Scan for the cell matching the given text and deliver its [X, Y] coordinate at center. 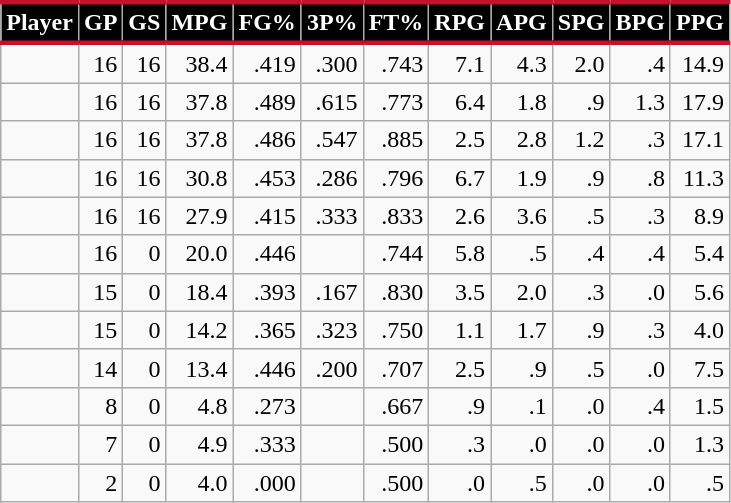
2.6 [460, 216]
17.9 [700, 102]
.796 [396, 178]
GS [144, 22]
.415 [267, 216]
3.6 [522, 216]
1.7 [522, 330]
.365 [267, 330]
2 [100, 483]
FT% [396, 22]
BPG [640, 22]
.667 [396, 406]
.707 [396, 368]
4.9 [200, 444]
GP [100, 22]
MPG [200, 22]
.419 [267, 63]
8 [100, 406]
.885 [396, 140]
14.2 [200, 330]
.547 [332, 140]
.486 [267, 140]
13.4 [200, 368]
.000 [267, 483]
6.4 [460, 102]
.167 [332, 292]
.615 [332, 102]
1.8 [522, 102]
30.8 [200, 178]
.323 [332, 330]
.833 [396, 216]
Player [40, 22]
2.8 [522, 140]
14 [100, 368]
7.1 [460, 63]
27.9 [200, 216]
5.6 [700, 292]
14.9 [700, 63]
SPG [581, 22]
3.5 [460, 292]
3P% [332, 22]
.489 [267, 102]
1.2 [581, 140]
1.9 [522, 178]
7 [100, 444]
.773 [396, 102]
1.1 [460, 330]
.273 [267, 406]
7.5 [700, 368]
.750 [396, 330]
RPG [460, 22]
20.0 [200, 254]
17.1 [700, 140]
18.4 [200, 292]
FG% [267, 22]
.744 [396, 254]
.200 [332, 368]
.830 [396, 292]
4.8 [200, 406]
8.9 [700, 216]
.300 [332, 63]
5.8 [460, 254]
APG [522, 22]
4.3 [522, 63]
11.3 [700, 178]
.453 [267, 178]
.8 [640, 178]
.743 [396, 63]
PPG [700, 22]
5.4 [700, 254]
.286 [332, 178]
6.7 [460, 178]
38.4 [200, 63]
1.5 [700, 406]
.1 [522, 406]
.393 [267, 292]
